Scan for the cell matching the given text and deliver its (X, Y) coordinate at center. 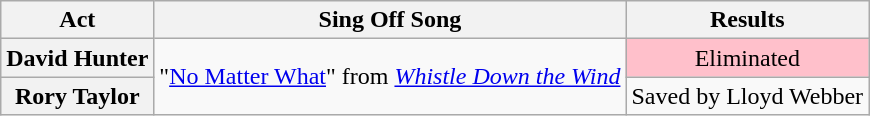
Results (748, 20)
Saved by Lloyd Webber (748, 96)
Eliminated (748, 58)
"No Matter What" from Whistle Down the Wind (390, 77)
Act (78, 20)
Sing Off Song (390, 20)
David Hunter (78, 58)
Rory Taylor (78, 96)
